Detect which cell encompasses the target text, then output its [X, Y] center coordinate. 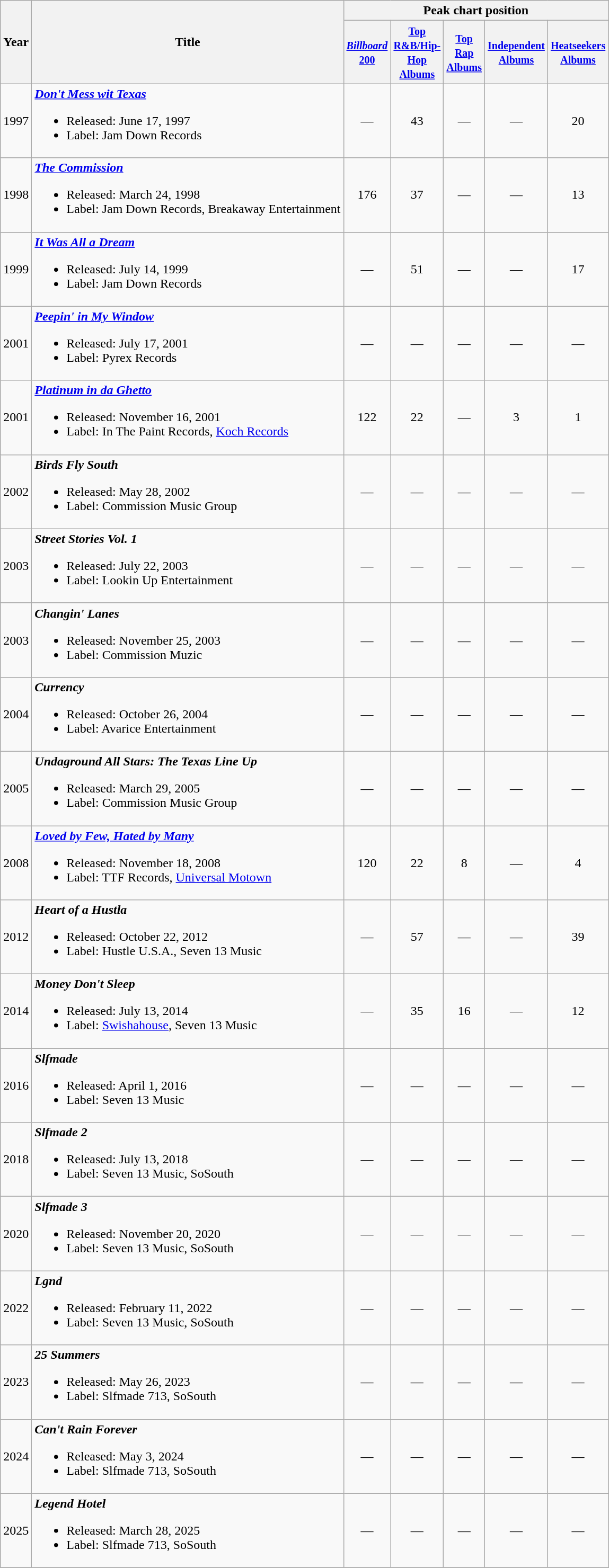
Platinum in da GhettoReleased: November 16, 2001Label: In The Paint Records, Koch Records [188, 417]
25 SummersReleased: May 26, 2023Label: Slfmade 713, SoSouth [188, 1382]
2022 [16, 1308]
122 [367, 417]
4 [578, 862]
1999 [16, 269]
Loved by Few, Hated by ManyReleased: November 18, 2008Label: TTF Records, Universal Motown [188, 862]
Slfmade 2Released: July 13, 2018Label: Seven 13 Music, SoSouth [188, 1160]
51 [417, 269]
2023 [16, 1382]
Top R&B/Hip-Hop Albums [417, 52]
8 [464, 862]
Title [188, 42]
35 [417, 1011]
Street Stories Vol. 1Released: July 22, 2003Label: Lookin Up Entertainment [188, 566]
It Was All a DreamReleased: July 14, 1999Label: Jam Down Records [188, 269]
2008 [16, 862]
Heatseekers Albums [578, 52]
Independent Albums [516, 52]
Top Rap Albums [464, 52]
Changin' LanesReleased: November 25, 2003Label: Commission Muzic [188, 640]
20 [578, 121]
1997 [16, 121]
17 [578, 269]
Legend HotelReleased: March 28, 2025Label: Slfmade 713, SoSouth [188, 1530]
LgndReleased: February 11, 2022Label: Seven 13 Music, SoSouth [188, 1308]
Birds Fly SouthReleased: May 28, 2002Label: Commission Music Group [188, 492]
16 [464, 1011]
57 [417, 937]
2016 [16, 1085]
176 [367, 195]
2012 [16, 937]
2020 [16, 1234]
Heart of a Hustla Released: October 22, 2012Label: Hustle U.S.A., Seven 13 Music [188, 937]
120 [367, 862]
Slfmade 3Released: November 20, 2020Label: Seven 13 Music, SoSouth [188, 1234]
2024 [16, 1456]
3 [516, 417]
Peak chart position [476, 11]
The CommissionReleased: March 24, 1998Label: Jam Down Records, Breakaway Entertainment [188, 195]
Money Don't SleepReleased: July 13, 2014Label: Swishahouse, Seven 13 Music [188, 1011]
Billboard 200 [367, 52]
1998 [16, 195]
13 [578, 195]
2025 [16, 1530]
1 [578, 417]
CurrencyReleased: October 26, 2004Label: Avarice Entertainment [188, 714]
37 [417, 195]
Undaground All Stars: The Texas Line UpReleased: March 29, 2005Label: Commission Music Group [188, 788]
Don't Mess wit TexasReleased: June 17, 1997Label: Jam Down Records [188, 121]
Peepin' in My WindowReleased: July 17, 2001Label: Pyrex Records [188, 343]
2004 [16, 714]
Can't Rain ForeverReleased: May 3, 2024Label: Slfmade 713, SoSouth [188, 1456]
2018 [16, 1160]
Year [16, 42]
2014 [16, 1011]
SlfmadeReleased: April 1, 2016Label: Seven 13 Music [188, 1085]
2005 [16, 788]
39 [578, 937]
43 [417, 121]
2002 [16, 492]
12 [578, 1011]
